Extract the [X, Y] coordinate from the center of the cell holding the provided text.  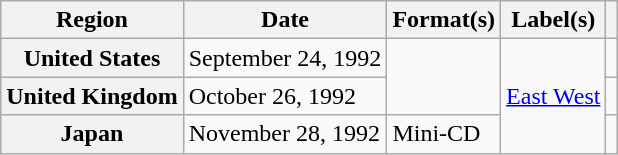
October 26, 1992 [285, 96]
Mini-CD [444, 134]
United Kingdom [92, 96]
United States [92, 58]
Label(s) [554, 20]
Japan [92, 134]
East West [554, 96]
Format(s) [444, 20]
Region [92, 20]
November 28, 1992 [285, 134]
September 24, 1992 [285, 58]
Date [285, 20]
